Locate the cell with the specified text and output its (X, Y) center coordinate. 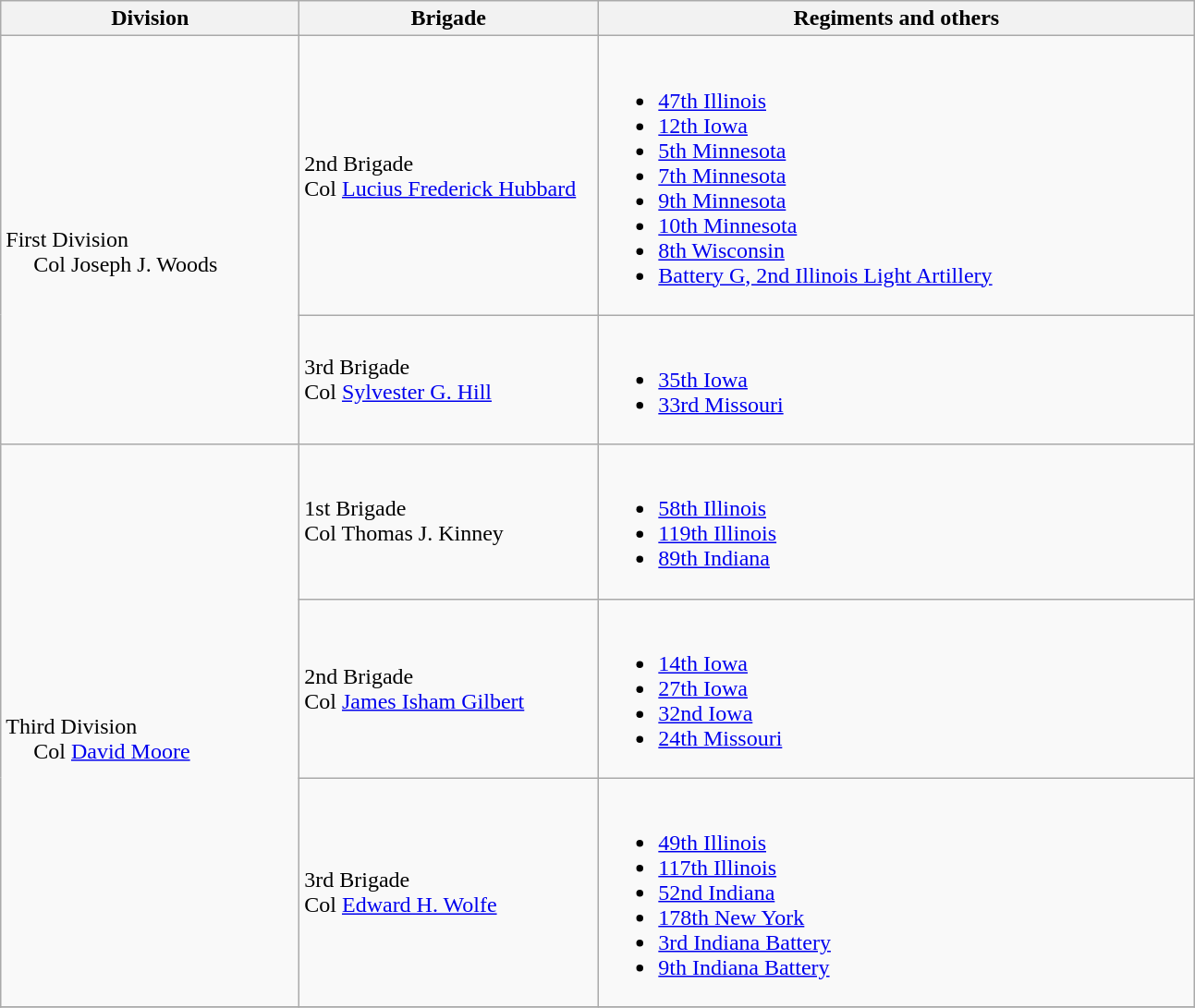
Regiments and others (896, 18)
First Division Col Joseph J. Woods (150, 240)
Brigade (449, 18)
2nd BrigadeCol Lucius Frederick Hubbard (449, 176)
49th Illinois117th Illinois52nd Indiana178th New York3rd Indiana Battery9th Indiana Battery (896, 893)
Division (150, 18)
Third Division Col David Moore (150, 726)
2nd BrigadeCol James Isham Gilbert (449, 688)
3rd BrigadeCol Sylvester G. Hill (449, 380)
14th Iowa27th Iowa32nd Iowa24th Missouri (896, 688)
1st BrigadeCol Thomas J. Kinney (449, 521)
35th Iowa33rd Missouri (896, 380)
58th Illinois119th Illinois89th Indiana (896, 521)
3rd BrigadeCol Edward H. Wolfe (449, 893)
47th Illinois12th Iowa5th Minnesota7th Minnesota9th Minnesota10th Minnesota8th WisconsinBattery G, 2nd Illinois Light Artillery (896, 176)
